Return (X, Y) of the center of cell containing provided text 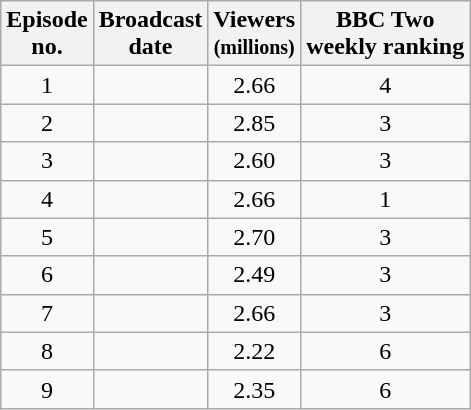
9 (47, 389)
Episodeno. (47, 34)
5 (47, 237)
2.22 (254, 351)
BBC Twoweekly ranking (386, 34)
8 (47, 351)
Viewers(millions) (254, 34)
2.70 (254, 237)
2.60 (254, 161)
2 (47, 123)
2.85 (254, 123)
2.49 (254, 275)
Broadcastdate (150, 34)
2.35 (254, 389)
7 (47, 313)
